Determine the (X, Y) coordinate at the center of the cell enclosing the given text.  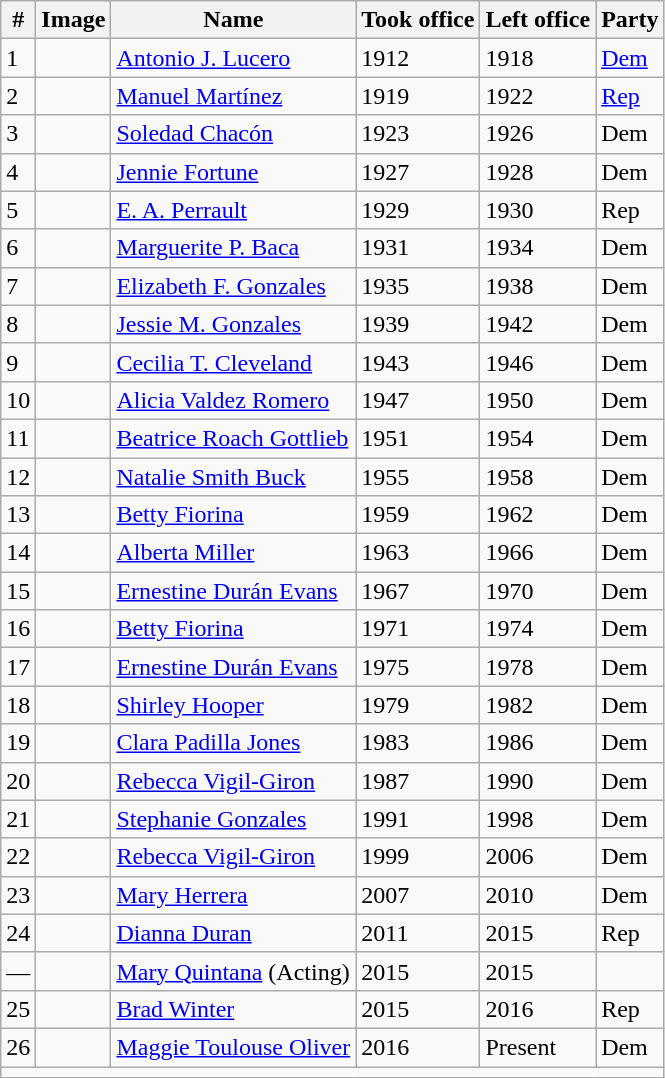
Jessie M. Gonzales (234, 324)
1999 (418, 857)
Alberta Miller (234, 553)
Shirley Hooper (234, 705)
Clara Padilla Jones (234, 743)
# (18, 20)
1938 (538, 286)
1955 (418, 477)
15 (18, 591)
1912 (418, 58)
1971 (418, 629)
Soledad Chacón (234, 134)
1943 (418, 362)
1939 (418, 324)
Left office (538, 20)
Maggie Toulouse Oliver (234, 1047)
1987 (418, 781)
1990 (538, 781)
26 (18, 1047)
1947 (418, 400)
Name (234, 20)
1978 (538, 667)
1986 (538, 743)
Manuel Martínez (234, 96)
— (18, 971)
Stephanie Gonzales (234, 819)
24 (18, 933)
16 (18, 629)
4 (18, 172)
Mary Herrera (234, 895)
Marguerite P. Baca (234, 248)
1991 (418, 819)
2011 (418, 933)
1928 (538, 172)
18 (18, 705)
Party (630, 20)
13 (18, 515)
2006 (538, 857)
Brad Winter (234, 1009)
1 (18, 58)
Elizabeth F. Gonzales (234, 286)
1983 (418, 743)
Cecilia T. Cleveland (234, 362)
2007 (418, 895)
1966 (538, 553)
1926 (538, 134)
Natalie Smith Buck (234, 477)
1919 (418, 96)
10 (18, 400)
1930 (538, 210)
Alicia Valdez Romero (234, 400)
1998 (538, 819)
1942 (538, 324)
12 (18, 477)
2 (18, 96)
1970 (538, 591)
Took office (418, 20)
11 (18, 438)
1954 (538, 438)
Mary Quintana (Acting) (234, 971)
5 (18, 210)
1958 (538, 477)
1951 (418, 438)
Beatrice Roach Gottlieb (234, 438)
20 (18, 781)
6 (18, 248)
3 (18, 134)
1967 (418, 591)
7 (18, 286)
Antonio J. Lucero (234, 58)
1979 (418, 705)
17 (18, 667)
Jennie Fortune (234, 172)
14 (18, 553)
23 (18, 895)
E. A. Perrault (234, 210)
25 (18, 1009)
1946 (538, 362)
Image (74, 20)
2010 (538, 895)
1922 (538, 96)
8 (18, 324)
1975 (418, 667)
1934 (538, 248)
1982 (538, 705)
1923 (418, 134)
1959 (418, 515)
1929 (418, 210)
1962 (538, 515)
1918 (538, 58)
22 (18, 857)
Present (538, 1047)
1974 (538, 629)
1935 (418, 286)
1950 (538, 400)
1963 (418, 553)
19 (18, 743)
Dianna Duran (234, 933)
1927 (418, 172)
1931 (418, 248)
21 (18, 819)
9 (18, 362)
